Search for the cell housing the specified text and yield its [X, Y] center coordinate. 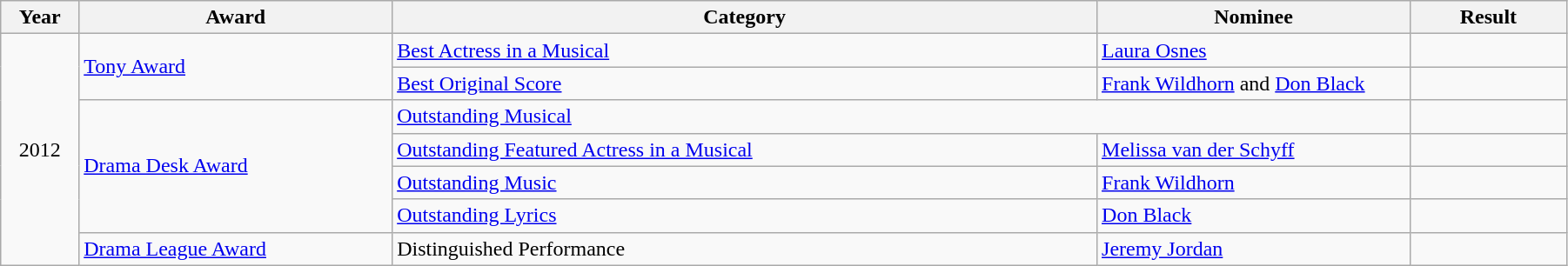
Outstanding Featured Actress in a Musical [745, 150]
2012 [40, 150]
Outstanding Musical [901, 116]
Drama League Award [236, 249]
Outstanding Lyrics [745, 216]
Year [40, 17]
Distinguished Performance [745, 249]
Result [1488, 17]
Frank Wildhorn [1254, 183]
Jeremy Jordan [1254, 249]
Award [236, 17]
Frank Wildhorn and Don Black [1254, 83]
Tony Award [236, 67]
Laura Osnes [1254, 50]
Nominee [1254, 17]
Best Original Score [745, 83]
Don Black [1254, 216]
Outstanding Music [745, 183]
Melissa van der Schyff [1254, 150]
Drama Desk Award [236, 166]
Category [745, 17]
Best Actress in a Musical [745, 50]
